Determine the (x, y) coordinate at the center of the cell enclosing the given text.  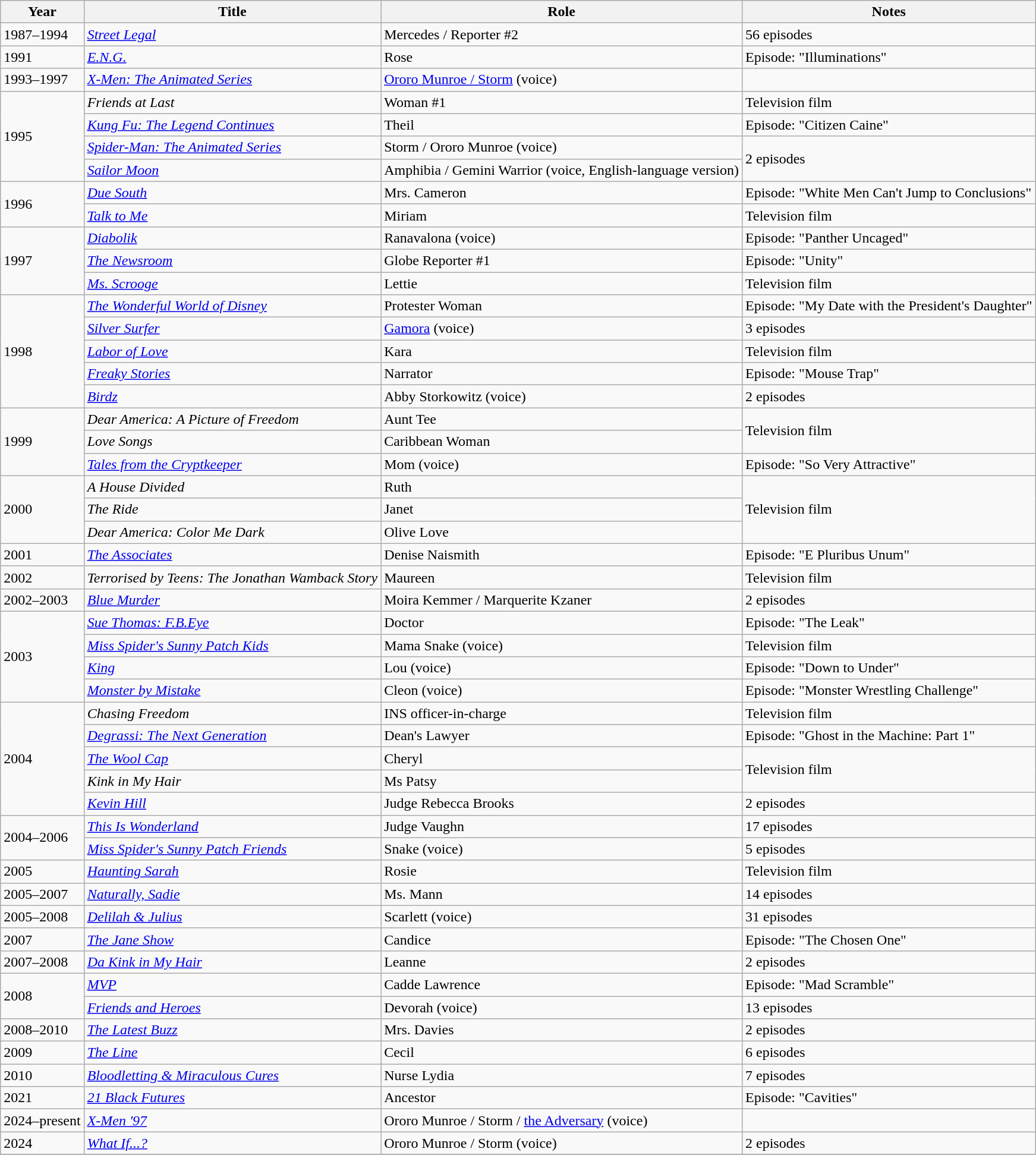
Candice (562, 939)
Cleon (voice) (562, 691)
17 episodes (889, 826)
Haunting Sarah (232, 871)
Da Kink in My Hair (232, 962)
This Is Wonderland (232, 826)
Episode: "The Chosen One" (889, 939)
Denise Naismith (562, 555)
2005–2007 (42, 894)
Judge Vaughn (562, 826)
Blue Murder (232, 600)
56 episodes (889, 34)
Mom (voice) (562, 464)
Episode: "My Date with the President's Daughter" (889, 306)
Episode: "So Very Attractive" (889, 464)
2024 (42, 1143)
2003 (42, 656)
5 episodes (889, 849)
Friends at Last (232, 102)
Globe Reporter #1 (562, 260)
Amphibia / Gemini Warrior (voice, English-language version) (562, 170)
Ruth (562, 487)
Cheryl (562, 759)
Woman #1 (562, 102)
Moira Kemmer / Marquerite Kzaner (562, 600)
1998 (42, 351)
Olive Love (562, 532)
The Line (232, 1053)
Talk to Me (232, 215)
Cecil (562, 1053)
2004–2006 (42, 838)
Street Legal (232, 34)
Spider-Man: The Animated Series (232, 147)
13 episodes (889, 1008)
1991 (42, 57)
King (232, 668)
MVP (232, 984)
Janet (562, 509)
14 episodes (889, 894)
3 episodes (889, 329)
2002–2003 (42, 600)
Theil (562, 125)
Episode: "Mad Scramble" (889, 984)
Labor of Love (232, 351)
31 episodes (889, 917)
Episode: "E Pluribus Unum" (889, 555)
Monster by Mistake (232, 691)
Leanne (562, 962)
Rosie (562, 871)
2007 (42, 939)
Gamora (voice) (562, 329)
Devorah (voice) (562, 1008)
The Wonderful World of Disney (232, 306)
Aunt Tee (562, 419)
Friends and Heroes (232, 1008)
2005–2008 (42, 917)
Episode: "Cavities" (889, 1098)
2024–present (42, 1121)
Doctor (562, 622)
21 Black Futures (232, 1098)
Lettie (562, 284)
2009 (42, 1053)
Judge Rebecca Brooks (562, 804)
2004 (42, 759)
1995 (42, 136)
Due South (232, 193)
Mrs. Davies (562, 1030)
Chasing Freedom (232, 713)
Mrs. Cameron (562, 193)
Ms. Scrooge (232, 284)
Kara (562, 351)
1987–1994 (42, 34)
The Newsroom (232, 260)
2021 (42, 1098)
Dear America: A Picture of Freedom (232, 419)
Ms Patsy (562, 781)
Kink in My Hair (232, 781)
The Ride (232, 509)
A House Divided (232, 487)
Delilah & Julius (232, 917)
Scarlett (voice) (562, 917)
1999 (42, 442)
The Wool Cap (232, 759)
INS officer-in-charge (562, 713)
Miriam (562, 215)
6 episodes (889, 1053)
The Jane Show (232, 939)
Protester Woman (562, 306)
1997 (42, 260)
Episode: "Panther Uncaged" (889, 238)
Love Songs (232, 442)
2001 (42, 555)
The Latest Buzz (232, 1030)
Episode: "Down to Under" (889, 668)
Kevin Hill (232, 804)
Nurse Lydia (562, 1075)
E.N.G. (232, 57)
X-Men: The Animated Series (232, 80)
Sailor Moon (232, 170)
Cadde Lawrence (562, 984)
Silver Surfer (232, 329)
Storm / Ororo Munroe (voice) (562, 147)
Birdz (232, 396)
Episode: "Unity" (889, 260)
Episode: "Mouse Trap" (889, 374)
Dear America: Color Me Dark (232, 532)
Year (42, 12)
X-Men '97 (232, 1121)
2007–2008 (42, 962)
Ororo Munroe / Storm / the Adversary (voice) (562, 1121)
1993–1997 (42, 80)
Episode: "Citizen Caine" (889, 125)
2010 (42, 1075)
Ranavalona (voice) (562, 238)
Mercedes / Reporter #2 (562, 34)
Tales from the Cryptkeeper (232, 464)
2002 (42, 577)
Abby Storkowitz (voice) (562, 396)
2005 (42, 871)
What If...? (232, 1143)
7 episodes (889, 1075)
Episode: "The Leak" (889, 622)
Role (562, 12)
Bloodletting & Miraculous Cures (232, 1075)
1996 (42, 204)
Degrassi: The Next Generation (232, 736)
Episode: "Illuminations" (889, 57)
2000 (42, 509)
Ms. Mann (562, 894)
Episode: "Monster Wrestling Challenge" (889, 691)
Episode: "Ghost in the Machine: Part 1" (889, 736)
Episode: "White Men Can't Jump to Conclusions" (889, 193)
Notes (889, 12)
Dean's Lawyer (562, 736)
Diabolik (232, 238)
Snake (voice) (562, 849)
The Associates (232, 555)
Ancestor (562, 1098)
Kung Fu: The Legend Continues (232, 125)
Narrator (562, 374)
Mama Snake (voice) (562, 645)
Maureen (562, 577)
Rose (562, 57)
Caribbean Woman (562, 442)
Miss Spider's Sunny Patch Kids (232, 645)
Miss Spider's Sunny Patch Friends (232, 849)
Sue Thomas: F.B.Eye (232, 622)
Title (232, 12)
Lou (voice) (562, 668)
Naturally, Sadie (232, 894)
Freaky Stories (232, 374)
2008 (42, 996)
2008–2010 (42, 1030)
Terrorised by Teens: The Jonathan Wamback Story (232, 577)
